Extract the [x, y] coordinate from the center of the cell holding the provided text.  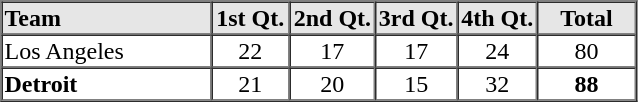
3rd Qt. [416, 18]
Team [106, 18]
24 [497, 50]
20 [332, 84]
22 [250, 50]
2nd Qt. [332, 18]
1st Qt. [250, 18]
Detroit [106, 84]
88 [586, 84]
80 [586, 50]
4th Qt. [497, 18]
15 [416, 84]
Total [586, 18]
Los Angeles [106, 50]
21 [250, 84]
32 [497, 84]
